From the cell containing the given text, extract its center point as [X, Y] coordinate. 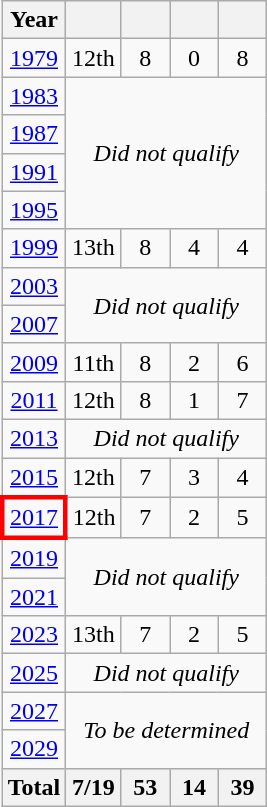
2003 [34, 286]
14 [194, 787]
2023 [34, 635]
2027 [34, 711]
1991 [34, 172]
7/19 [94, 787]
6 [242, 362]
2013 [34, 438]
1 [194, 400]
1979 [34, 58]
39 [242, 787]
0 [194, 58]
2025 [34, 673]
Total [34, 787]
2017 [34, 518]
2021 [34, 597]
53 [146, 787]
1999 [34, 248]
3 [194, 478]
1983 [34, 96]
1995 [34, 210]
To be determined [166, 730]
Year [34, 20]
2019 [34, 558]
1987 [34, 134]
2007 [34, 324]
2009 [34, 362]
11th [94, 362]
2015 [34, 478]
2011 [34, 400]
2029 [34, 749]
